Provide the (X, Y) coordinate of the cell's center where the given text is located.  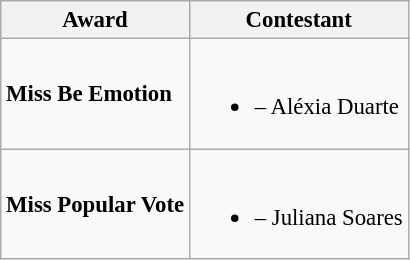
Contestant (298, 20)
Award (96, 20)
– Aléxia Duarte (298, 94)
Miss Popular Vote (96, 204)
– Juliana Soares (298, 204)
Miss Be Emotion (96, 94)
